Scan for the cell matching the given text and deliver its (X, Y) coordinate at center. 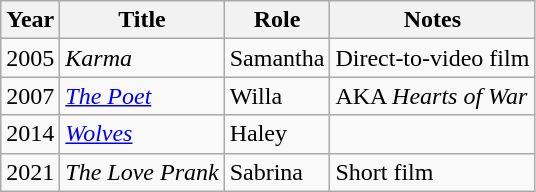
The Poet (142, 96)
2021 (30, 172)
Samantha (277, 58)
Direct-to-video film (432, 58)
Wolves (142, 134)
Karma (142, 58)
Willa (277, 96)
Role (277, 20)
The Love Prank (142, 172)
2005 (30, 58)
Sabrina (277, 172)
Short film (432, 172)
2007 (30, 96)
Title (142, 20)
Haley (277, 134)
2014 (30, 134)
Notes (432, 20)
AKA Hearts of War (432, 96)
Year (30, 20)
